Capture the cell that displays the provided text and extract its [x, y] central coordinate. 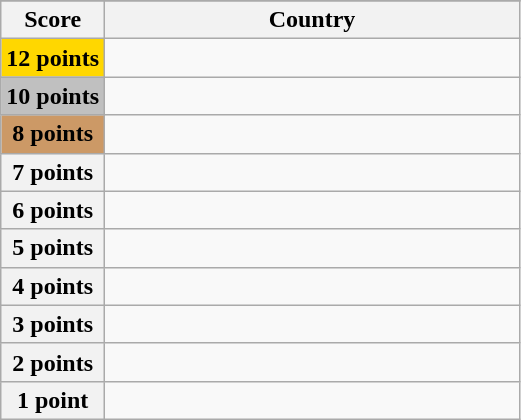
Country [312, 20]
12 points [53, 58]
8 points [53, 134]
10 points [53, 96]
6 points [53, 210]
Score [53, 20]
3 points [53, 324]
4 points [53, 286]
5 points [53, 248]
7 points [53, 172]
1 point [53, 400]
2 points [53, 362]
